Provide the [X, Y] coordinate of the cell's center where the given text is located.  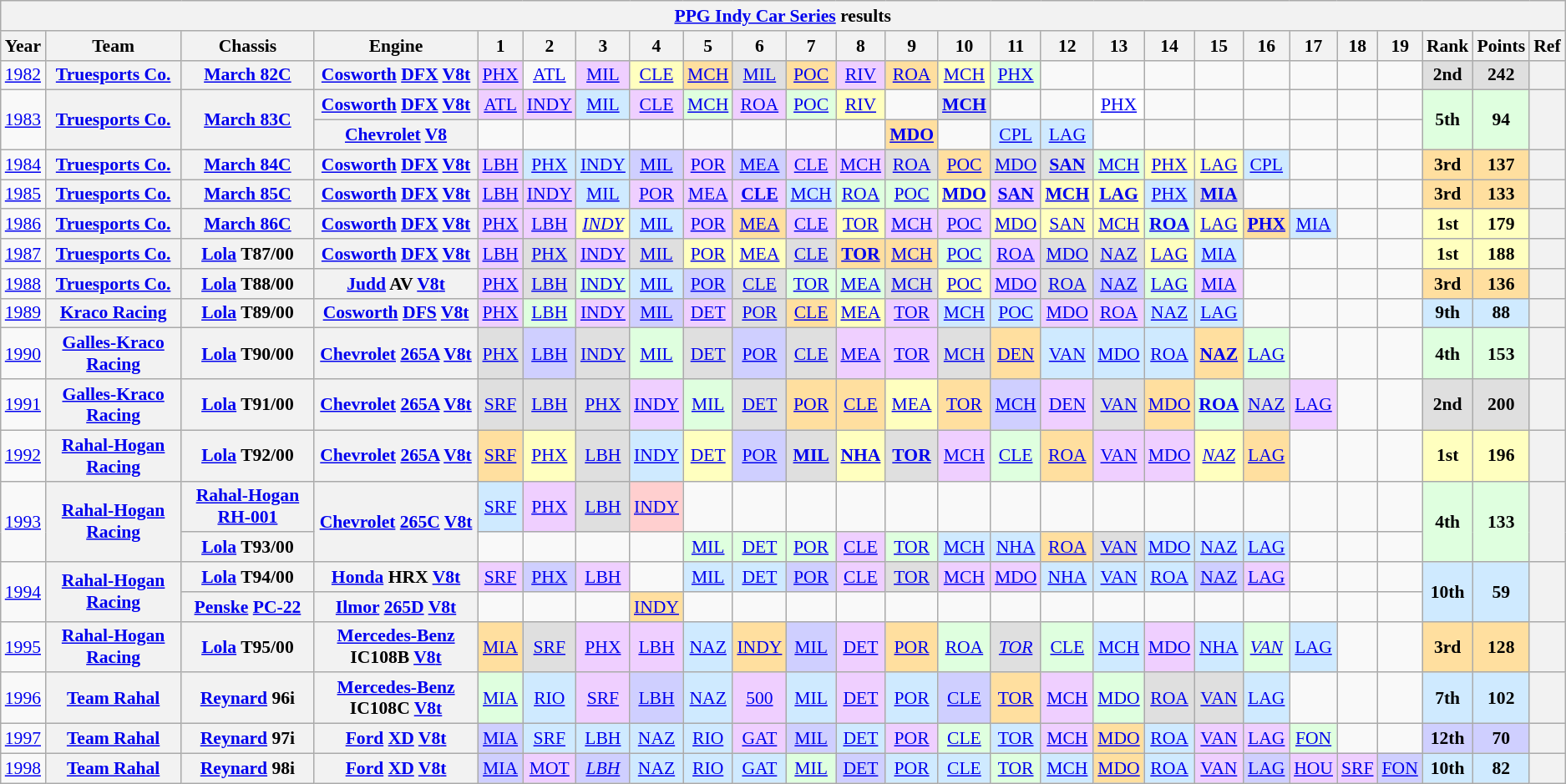
14 [1169, 46]
MOT [550, 768]
1990 [23, 354]
242 [1501, 75]
Lola T94/00 [247, 577]
7th [1448, 698]
1995 [23, 646]
12th [1448, 739]
18 [1358, 46]
March 83C [247, 120]
12 [1067, 46]
Reynard 98i [247, 768]
7 [810, 46]
5th [1448, 120]
March 86C [247, 225]
Reynard 97i [247, 739]
Lola T90/00 [247, 354]
200 [1501, 404]
Lola T95/00 [247, 646]
Chevrolet 265C V8t [396, 521]
11 [1016, 46]
Lola T89/00 [247, 313]
8 [860, 46]
196 [1501, 456]
500 [759, 698]
Cosworth DFS V8t [396, 313]
1992 [23, 456]
Rank [1448, 46]
1984 [23, 164]
Ilmor 265D V8t [396, 607]
Chassis [247, 46]
179 [1501, 225]
1996 [23, 698]
Mercedes-Benz IC108C V8t [396, 698]
1991 [23, 404]
19 [1400, 46]
9 [912, 46]
128 [1501, 646]
1 [499, 46]
Lola T88/00 [247, 284]
6 [759, 46]
March 85C [247, 195]
1983 [23, 120]
Lola T92/00 [247, 456]
137 [1501, 164]
Lola T93/00 [247, 548]
March 82C [247, 75]
1989 [23, 313]
136 [1501, 284]
1986 [23, 225]
Team [114, 46]
13 [1119, 46]
Judd AV V8t [396, 284]
70 [1501, 739]
188 [1501, 254]
Points [1501, 46]
10 [964, 46]
94 [1501, 120]
1982 [23, 75]
Mercedes-Benz IC108B V8t [396, 646]
Chevrolet V8 [396, 135]
Rahal-Hogan RH-001 [247, 506]
Penske PC-22 [247, 607]
102 [1501, 698]
HOU [1313, 768]
4 [656, 46]
59 [1501, 591]
1998 [23, 768]
88 [1501, 313]
153 [1501, 354]
16 [1266, 46]
5 [708, 46]
9th [1448, 313]
1987 [23, 254]
15 [1219, 46]
Lola T91/00 [247, 404]
Honda HRX V8t [396, 577]
PPG Indy Car Series results [783, 16]
82 [1501, 768]
1994 [23, 591]
Year [23, 46]
2 [550, 46]
1988 [23, 284]
1993 [23, 521]
Engine [396, 46]
Ref [1547, 46]
Reynard 96i [247, 698]
1985 [23, 195]
3 [603, 46]
Kraco Racing [114, 313]
1997 [23, 739]
Lola T87/00 [247, 254]
March 84C [247, 164]
17 [1313, 46]
